Locate the cell with the specified text and output its (X, Y) center coordinate. 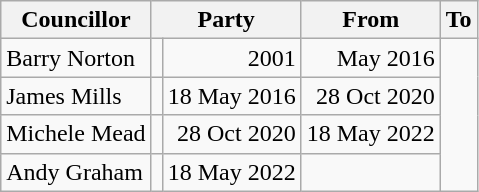
To (458, 20)
Councillor (76, 20)
May 2016 (370, 58)
Party (226, 20)
Andy Graham (76, 172)
18 May 2016 (232, 96)
Barry Norton (76, 58)
James Mills (76, 96)
Michele Mead (76, 134)
2001 (232, 58)
From (370, 20)
